Provide the (x, y) coordinate of the cell's center where the given text is located.  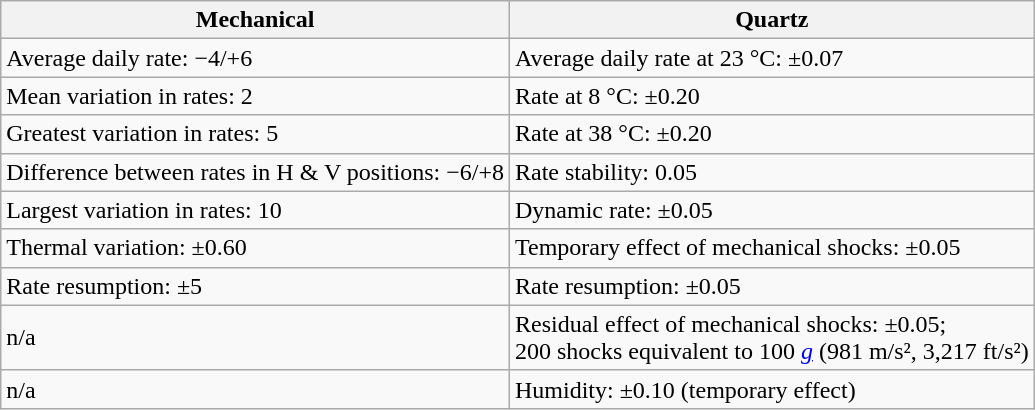
Average daily rate at 23 °C: ±0.07 (772, 58)
Humidity: ±0.10 (temporary effect) (772, 389)
Difference between rates in H & V positions: −6/+8 (256, 172)
Rate stability: 0.05 (772, 172)
Rate resumption: ±5 (256, 286)
Rate at 38 °C: ±0.20 (772, 134)
Quartz (772, 20)
Rate at 8 °C: ±0.20 (772, 96)
Mean variation in rates: 2 (256, 96)
Rate resumption: ±0.05 (772, 286)
Greatest variation in rates: 5 (256, 134)
Mechanical (256, 20)
Temporary effect of mechanical shocks: ±0.05 (772, 248)
Residual effect of mechanical shocks: ±0.05;200 shocks equivalent to 100 g (981 m/s², 3,217 ft/s²) (772, 338)
Largest variation in rates: 10 (256, 210)
Average daily rate: −4/+6 (256, 58)
Dynamic rate: ±0.05 (772, 210)
Thermal variation: ±0.60 (256, 248)
